Scan for the cell matching the given text and deliver its [x, y] coordinate at center. 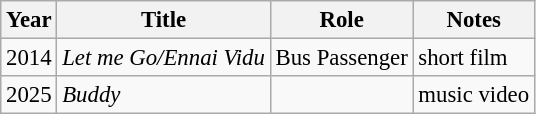
2025 [29, 95]
Bus Passenger [342, 58]
Title [164, 20]
music video [474, 95]
2014 [29, 58]
Year [29, 20]
Notes [474, 20]
Buddy [164, 95]
Role [342, 20]
Let me Go/Ennai Vidu [164, 58]
short film [474, 58]
